Capture the cell that displays the provided text and extract its [X, Y] central coordinate. 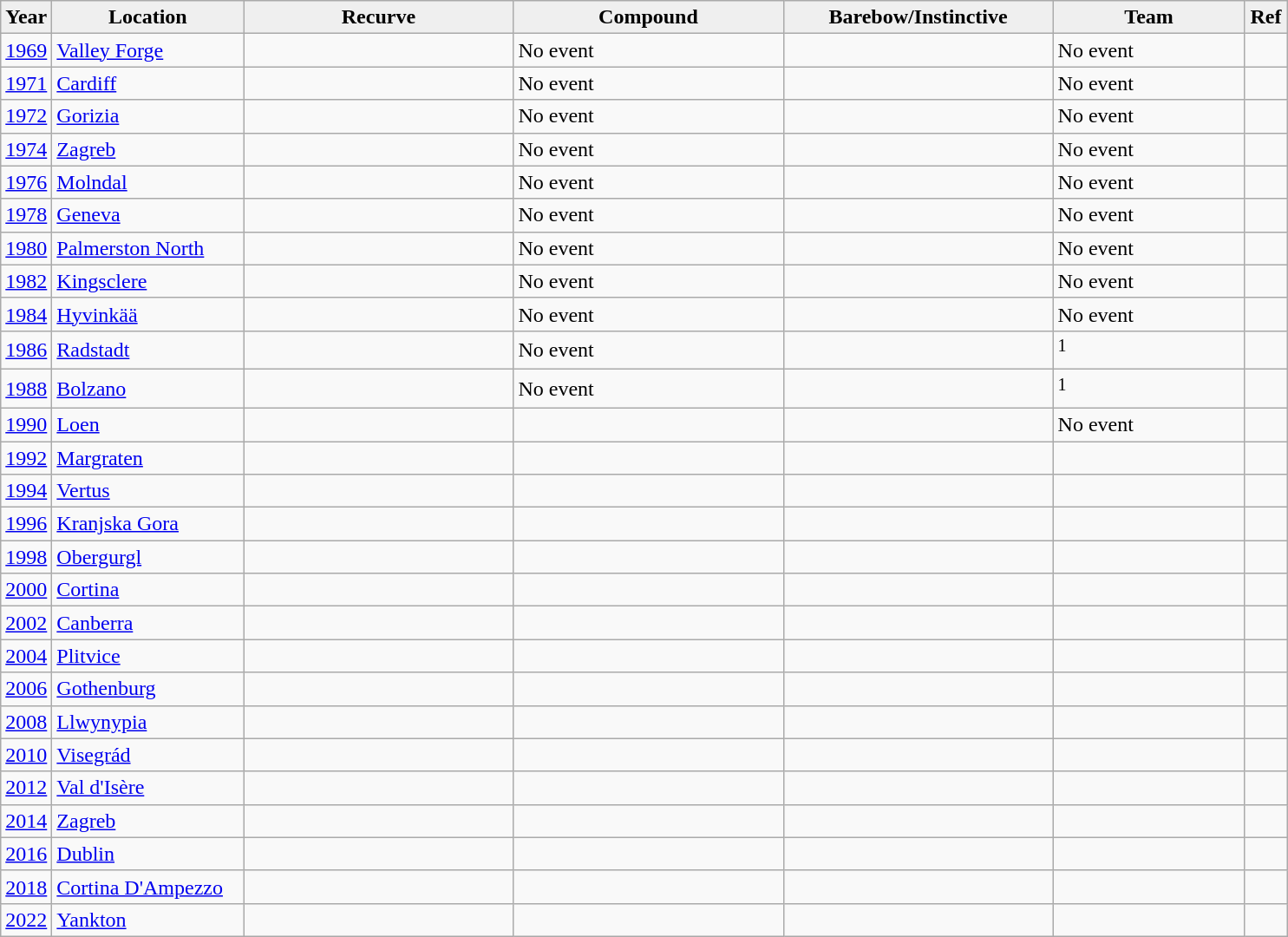
Plitvice [147, 656]
Compound [649, 17]
Bolzano [147, 389]
Location [147, 17]
Gothenburg [147, 689]
2010 [26, 755]
1994 [26, 491]
Loen [147, 424]
1990 [26, 424]
Year [26, 17]
Recurve [378, 17]
1988 [26, 389]
Ref [1266, 17]
Molndal [147, 182]
Palmerston North [147, 248]
Canberra [147, 623]
1984 [26, 314]
2012 [26, 788]
1978 [26, 215]
1986 [26, 351]
1980 [26, 248]
Margraten [147, 458]
2006 [26, 689]
Dublin [147, 854]
Team [1148, 17]
Vertus [147, 491]
Cortina D'Ampezzo [147, 887]
1969 [26, 50]
1998 [26, 557]
1992 [26, 458]
1972 [26, 116]
Radstadt [147, 351]
Barebow/Instinctive [918, 17]
2016 [26, 854]
2008 [26, 722]
1976 [26, 182]
1971 [26, 83]
2004 [26, 656]
Val d'Isère [147, 788]
Llwynypia [147, 722]
Hyvinkää [147, 314]
Obergurgl [147, 557]
Kranjska Gora [147, 524]
2000 [26, 590]
1996 [26, 524]
Cardiff [147, 83]
2002 [26, 623]
Gorizia [147, 116]
Kingsclere [147, 281]
Yankton [147, 920]
1974 [26, 149]
2014 [26, 821]
Geneva [147, 215]
Cortina [147, 590]
2018 [26, 887]
Valley Forge [147, 50]
2022 [26, 920]
Visegrád [147, 755]
1982 [26, 281]
